For the text-containing cell, return its midpoint in (X, Y) coordinate format. 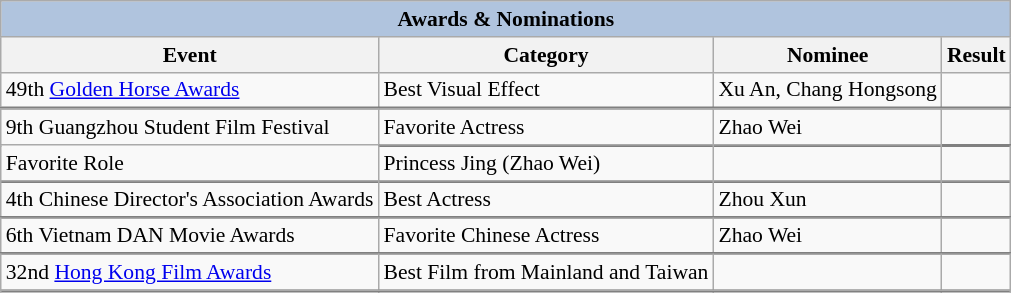
6th Vietnam DAN Movie Awards (190, 236)
49th Golden Horse Awards (190, 90)
Category (546, 55)
Best Actress (546, 200)
Favorite Actress (546, 127)
Favorite Chinese Actress (546, 236)
Favorite Role (190, 163)
Event (190, 55)
Princess Jing (Zhao Wei) (546, 163)
32nd Hong Kong Film Awards (190, 272)
Result (976, 55)
Best Film from Mainland and Taiwan (546, 272)
4th Chinese Director's Association Awards (190, 200)
Nominee (827, 55)
Awards & Nominations (506, 19)
9th Guangzhou Student Film Festival (190, 127)
Zhou Xun (827, 200)
Xu An, Chang Hongsong (827, 90)
Best Visual Effect (546, 90)
